Capture the cell that displays the provided text and extract its (x, y) central coordinate. 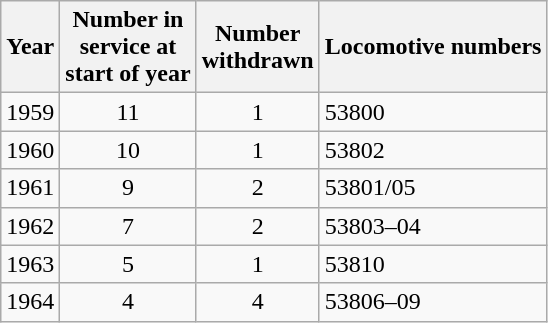
1961 (30, 188)
53810 (433, 264)
1964 (30, 302)
53802 (433, 150)
10 (128, 150)
9 (128, 188)
1959 (30, 112)
5 (128, 264)
53800 (433, 112)
1962 (30, 226)
7 (128, 226)
53801/05 (433, 188)
1963 (30, 264)
Number inservice atstart of year (128, 47)
Year (30, 47)
53806–09 (433, 302)
Locomotive numbers (433, 47)
Numberwithdrawn (258, 47)
11 (128, 112)
53803–04 (433, 226)
1960 (30, 150)
